Pinpoint the cell where the given text exists, returning its (X, Y) midpoint coordinate. 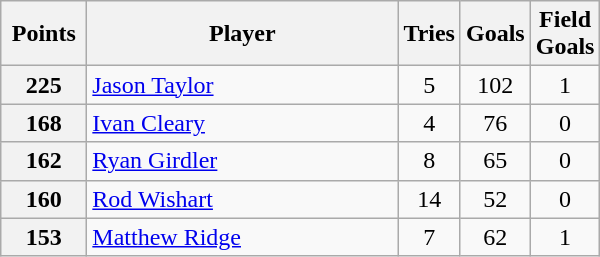
52 (495, 199)
Tries (430, 34)
5 (430, 85)
8 (430, 161)
Player (242, 34)
153 (44, 237)
168 (44, 123)
Points (44, 34)
7 (430, 237)
Ryan Girdler (242, 161)
4 (430, 123)
225 (44, 85)
162 (44, 161)
Rod Wishart (242, 199)
Jason Taylor (242, 85)
62 (495, 237)
76 (495, 123)
Ivan Cleary (242, 123)
160 (44, 199)
Matthew Ridge (242, 237)
Goals (495, 34)
65 (495, 161)
Field Goals (565, 34)
14 (430, 199)
102 (495, 85)
